From the cell containing the given text, extract its center point as [x, y] coordinate. 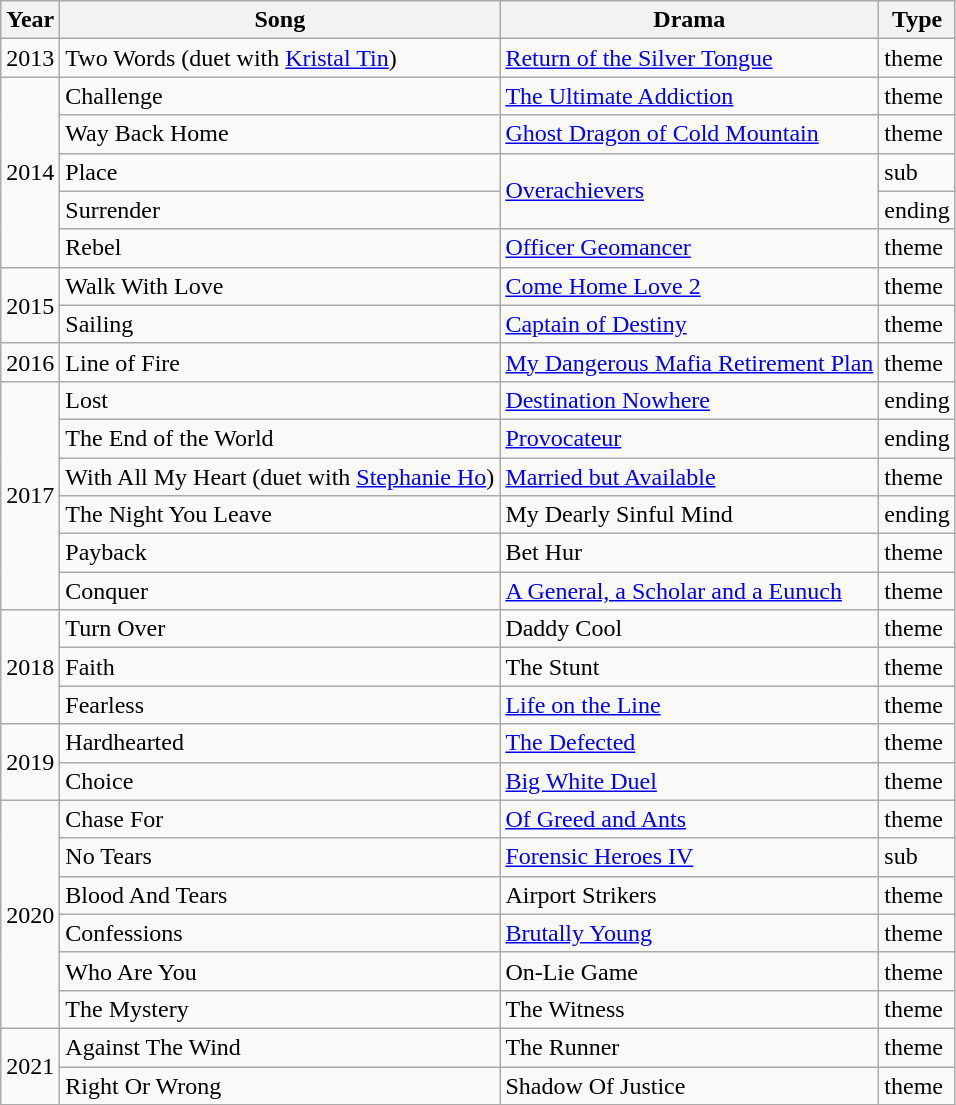
The Runner [690, 1047]
Confessions [280, 933]
Married but Available [690, 477]
Drama [690, 20]
Choice [280, 781]
Return of the Silver Tongue [690, 58]
Hardhearted [280, 743]
Lost [280, 400]
With All My Heart (duet with Stephanie Ho) [280, 477]
2021 [30, 1066]
Life on the Line [690, 705]
Chase For [280, 819]
On-Lie Game [690, 971]
Forensic Heroes IV [690, 857]
Two Words (duet with Kristal Tin) [280, 58]
My Dangerous Mafia Retirement Plan [690, 362]
2014 [30, 172]
Turn Over [280, 629]
The Witness [690, 1009]
Of Greed and Ants [690, 819]
Line of Fire [280, 362]
Overachievers [690, 191]
The End of the World [280, 438]
Officer Geomancer [690, 248]
Conquer [280, 591]
2018 [30, 667]
Come Home Love 2 [690, 286]
Sailing [280, 324]
The Stunt [690, 667]
Surrender [280, 210]
Right Or Wrong [280, 1085]
Walk With Love [280, 286]
Payback [280, 553]
The Mystery [280, 1009]
Airport Strikers [690, 895]
The Ultimate Addiction [690, 96]
Brutally Young [690, 933]
Place [280, 172]
Challenge [280, 96]
Who Are You [280, 971]
The Night You Leave [280, 515]
2016 [30, 362]
The Defected [690, 743]
Daddy Cool [690, 629]
Blood And Tears [280, 895]
Shadow Of Justice [690, 1085]
No Tears [280, 857]
Bet Hur [690, 553]
Song [280, 20]
2013 [30, 58]
2020 [30, 914]
My Dearly Sinful Mind [690, 515]
Against The Wind [280, 1047]
2017 [30, 495]
Destination Nowhere [690, 400]
Year [30, 20]
Big White Duel [690, 781]
Type [917, 20]
Fearless [280, 705]
Faith [280, 667]
2015 [30, 305]
Provocateur [690, 438]
Way Back Home [280, 134]
A General, a Scholar and a Eunuch [690, 591]
2019 [30, 762]
Ghost Dragon of Cold Mountain [690, 134]
Captain of Destiny [690, 324]
Rebel [280, 248]
